For the text-containing cell, return its midpoint in [X, Y] coordinate format. 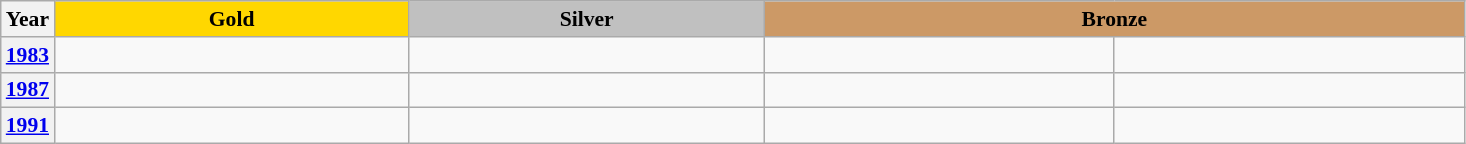
Silver [586, 19]
1991 [28, 126]
1983 [28, 55]
Bronze [1114, 19]
1987 [28, 90]
Year [28, 19]
Gold [232, 19]
